For the text-containing cell, return its midpoint in (x, y) coordinate format. 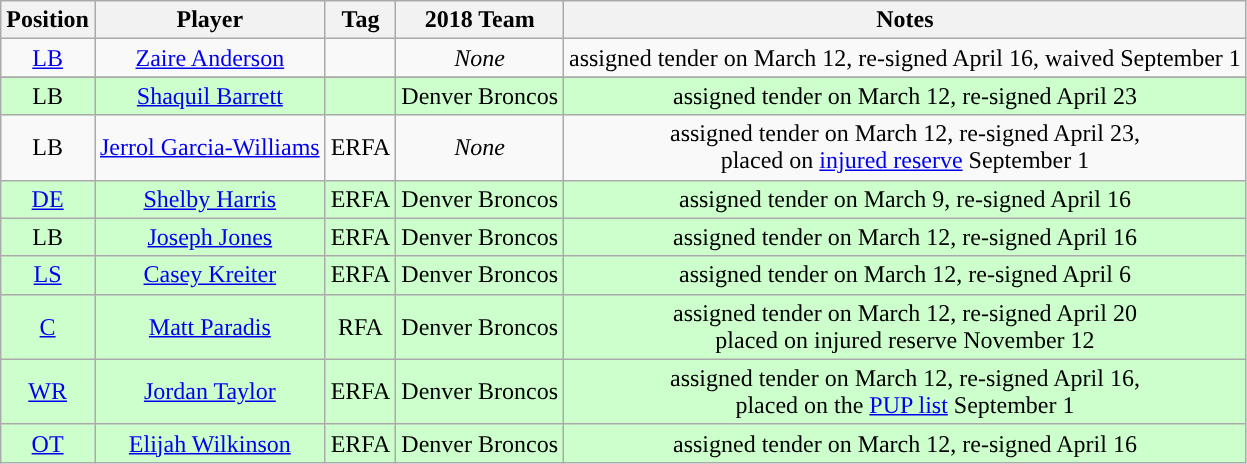
Zaire Anderson (210, 58)
assigned tender on March 12, re-signed April 6 (906, 275)
RFA (360, 326)
DE (48, 199)
Jerrol Garcia-Williams (210, 148)
LS (48, 275)
Shelby Harris (210, 199)
Casey Kreiter (210, 275)
OT (48, 443)
assigned tender on March 12, re-signed April 16,placed on the PUP list September 1 (906, 392)
assigned tender on March 12, re-signed April 23 (906, 96)
assigned tender on March 12, re-signed April 23,placed on injured reserve September 1 (906, 148)
2018 Team (480, 20)
C (48, 326)
Elijah Wilkinson (210, 443)
Notes (906, 20)
WR (48, 392)
Jordan Taylor (210, 392)
Shaquil Barrett (210, 96)
Tag (360, 20)
assigned tender on March 12, re-signed April 16, waived September 1 (906, 58)
Joseph Jones (210, 237)
assigned tender on March 9, re-signed April 16 (906, 199)
Position (48, 20)
Matt Paradis (210, 326)
assigned tender on March 12, re-signed April 20placed on injured reserve November 12 (906, 326)
Player (210, 20)
